Find where the given text appears and provide that cell's center as (x, y) coordinate. 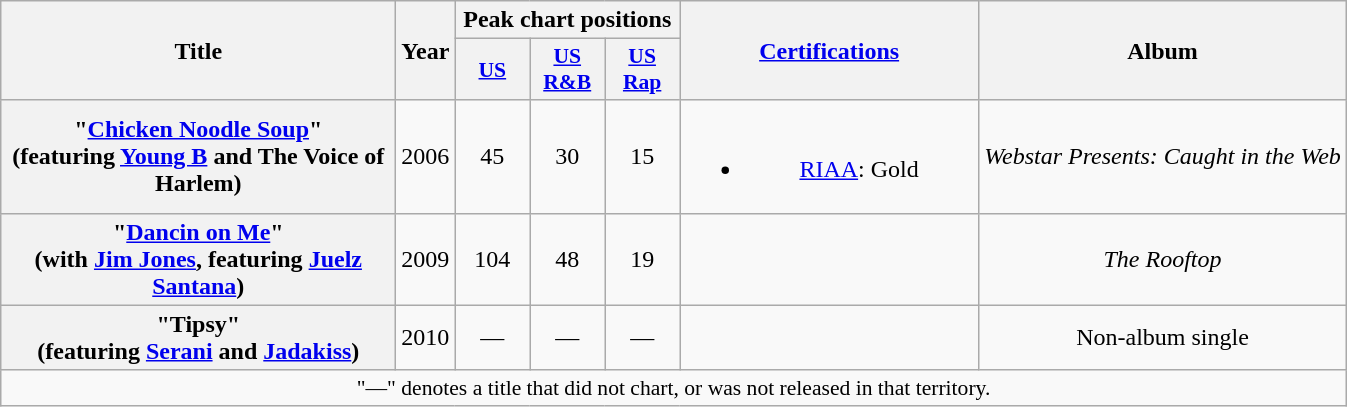
Title (198, 50)
Album (1163, 50)
"Chicken Noodle Soup"(featuring Young B and The Voice of Harlem) (198, 156)
Peak chart positions (568, 20)
19 (642, 259)
2009 (426, 259)
30 (568, 156)
US (492, 70)
2006 (426, 156)
Certifications (830, 50)
Webstar Presents: Caught in the Web (1163, 156)
"Dancin on Me"(with Jim Jones, featuring Juelz Santana) (198, 259)
Year (426, 50)
"Tipsy"(featuring Serani and Jadakiss) (198, 338)
"—" denotes a title that did not chart, or was not released in that territory. (674, 388)
45 (492, 156)
USR&B (568, 70)
RIAA: Gold (830, 156)
104 (492, 259)
15 (642, 156)
The Rooftop (1163, 259)
USRap (642, 70)
48 (568, 259)
2010 (426, 338)
Non-album single (1163, 338)
